Find where the given text appears and provide that cell's center as (x, y) coordinate. 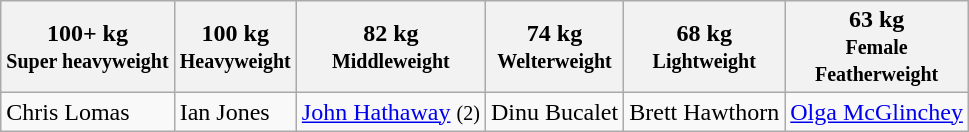
100+ kgSuper heavyweight (88, 47)
100 kgHeavyweight (235, 47)
82 kgMiddleweight (390, 47)
Chris Lomas (88, 112)
74 kgWelterweight (554, 47)
Olga McGlinchey (877, 112)
Brett Hawthorn (704, 112)
John Hathaway (2) (390, 112)
63 kgFemaleFeatherweight (877, 47)
Dinu Bucalet (554, 112)
68 kgLightweight (704, 47)
Ian Jones (235, 112)
